For the text-containing cell, return its midpoint in (x, y) coordinate format. 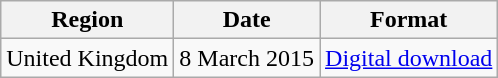
Format (409, 20)
United Kingdom (88, 58)
Region (88, 20)
8 March 2015 (247, 58)
Digital download (409, 58)
Date (247, 20)
